Search for the cell housing the specified text and yield its [x, y] center coordinate. 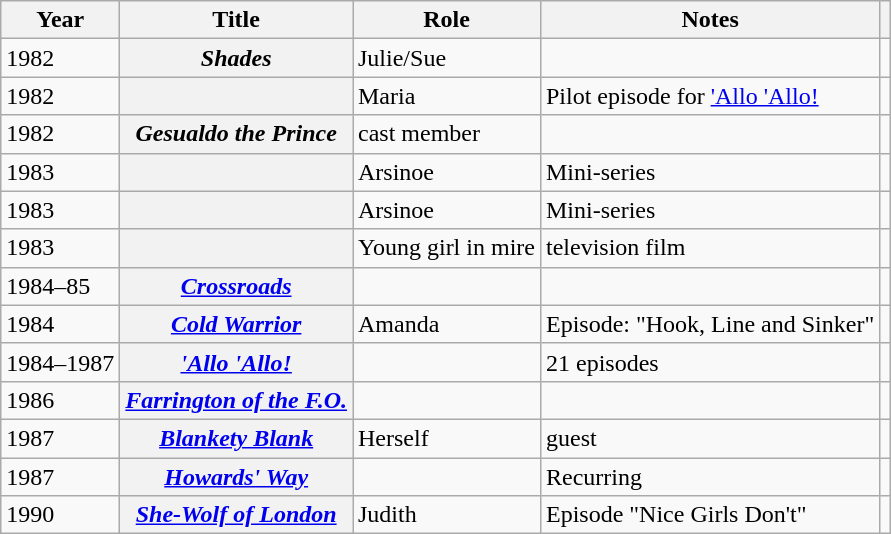
Herself [446, 438]
Recurring [710, 477]
Blankety Blank [236, 438]
Young girl in mire [446, 248]
1984–1987 [60, 362]
Shades [236, 58]
Title [236, 20]
Maria [446, 96]
Notes [710, 20]
Pilot episode for 'Allo 'Allo! [710, 96]
1990 [60, 515]
Episode "Nice Girls Don't" [710, 515]
Howards' Way [236, 477]
Episode: "Hook, Line and Sinker" [710, 324]
She-Wolf of London [236, 515]
'Allo 'Allo! [236, 362]
21 episodes [710, 362]
guest [710, 438]
Julie/Sue [446, 58]
Crossroads [236, 286]
Role [446, 20]
Year [60, 20]
Cold Warrior [236, 324]
1986 [60, 400]
Gesualdo the Prince [236, 134]
Judith [446, 515]
Farrington of the F.O. [236, 400]
1984–85 [60, 286]
television film [710, 248]
Amanda [446, 324]
cast member [446, 134]
1984 [60, 324]
